Return the [x, y] coordinate for the center point of the cell that contains the specified text.  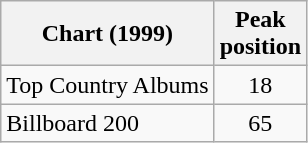
Top Country Albums [108, 85]
Chart (1999) [108, 34]
Peakposition [260, 34]
65 [260, 123]
18 [260, 85]
Billboard 200 [108, 123]
